For the text-containing cell, return its midpoint in (x, y) coordinate format. 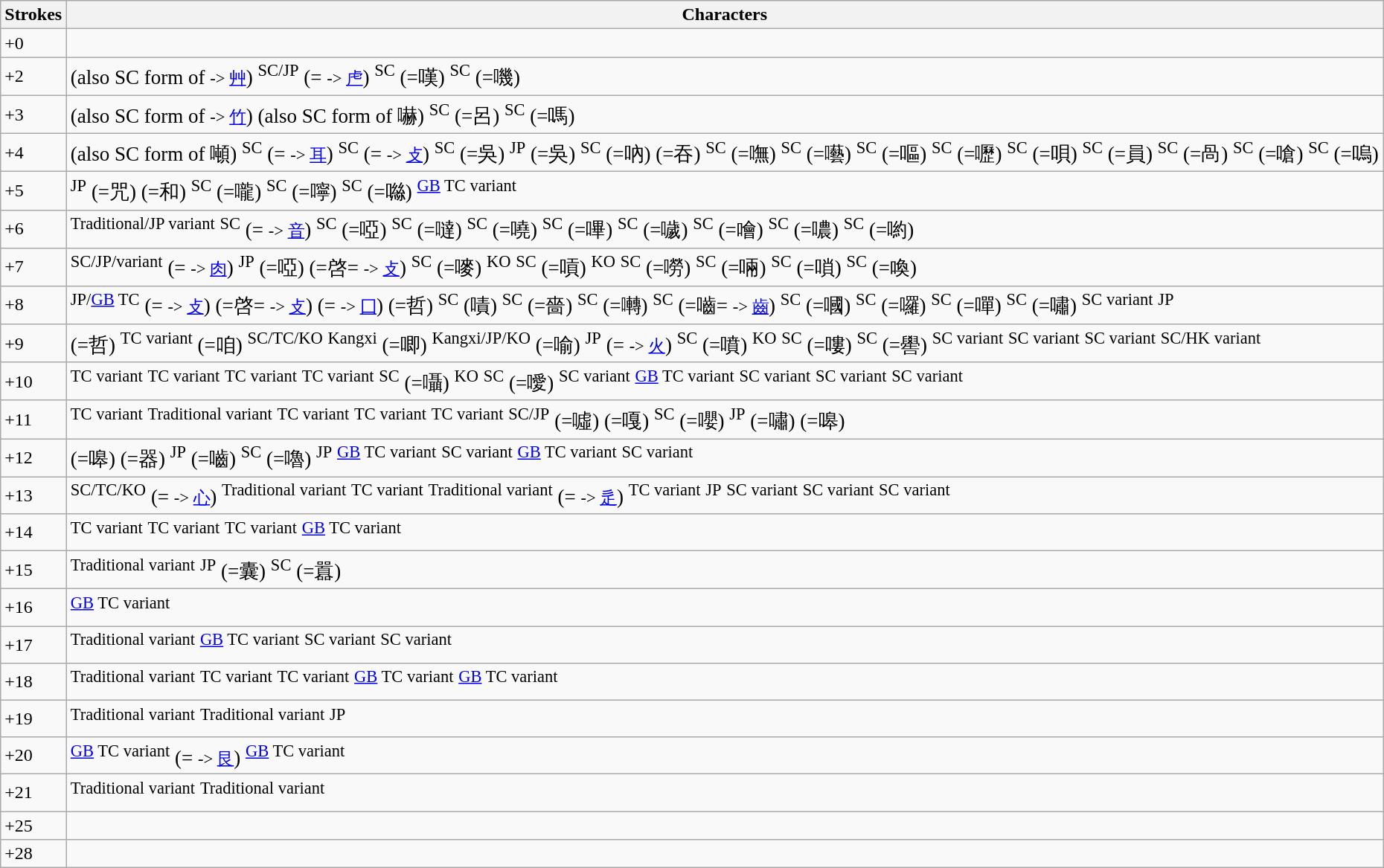
TC variant TC variant TC variant TC variant SC (=囁) KO SC (=噯) SC variant GB TC variant SC variant SC variant SC variant (725, 381)
Traditional/JP variant SC (= -> 音) SC (=啞) SC (=噠) SC (=嘵) SC (=嗶) SC (=噦) SC (=噲) SC (=噥) SC (=喲) (725, 229)
+2 (33, 76)
+17 (33, 645)
+13 (33, 495)
+19 (33, 718)
+12 (33, 458)
+25 (33, 825)
Characters (725, 15)
(also SC form of 噸) SC (= -> 耳) SC (= -> 攴) SC (=吳) JP (=吳) SC (=吶) (=吞) SC (=嘸) SC (=囈) SC (=嘔) SC (=嚦) SC (=唄) SC (=員) SC (=咼) SC (=嗆) SC (=嗚) (725, 152)
Traditional variant Traditional variant (725, 793)
+4 (33, 152)
TC variant TC variant TC variant GB TC variant (725, 533)
+6 (33, 229)
JP (=咒) (=和) SC (=嚨) SC (=嚀) SC (=噝) GB TC variant (725, 190)
SC/TC/KO (= -> 心) Traditional variant TC variant Traditional variant (= -> 辵) TC variant JP SC variant SC variant SC variant (725, 495)
(=嗥) (=器) JP (=嚙) SC (=嚕) JP GB TC variant SC variant GB TC variant SC variant (725, 458)
(also SC form of -> 竹) (also SC form of 嚇) SC (=呂) SC (=嗎) (725, 115)
+21 (33, 793)
Traditional variant JP (=囊) SC (=囂) (725, 570)
+15 (33, 570)
SC/JP/variant (= -> 肉) JP (=啞) (=啓= -> 攴) SC (=嘜) KO SC (=嗊) KO SC (=嘮) SC (=啢) SC (=嗩) SC (=喚) (725, 266)
+0 (33, 43)
JP/GB TC (= -> 攴) (=啓= -> 攴) (= -> 囗) (=哲) SC (嘖) SC (=嗇) SC (=囀) SC (=嚙= -> 齒) SC (=嘓) SC (=囉) SC (=嘽) SC (=嘯) SC variant JP (725, 305)
Traditional variant GB TC variant SC variant SC variant (725, 645)
+11 (33, 419)
+8 (33, 305)
Traditional variant TC variant TC variant GB TC variant GB TC variant (725, 681)
+5 (33, 190)
Strokes (33, 15)
+3 (33, 115)
GB TC variant (= -> 艮) GB TC variant (725, 756)
Traditional variant Traditional variant JP (725, 718)
(also SC form of -> 艸) SC/JP (= -> 虍) SC (=嘆) SC (=嘰) (725, 76)
+14 (33, 533)
(=哲) TC variant (=咱) SC/TC/KO Kangxi (=唧) Kangxi/JP/KO (=喻) JP (= -> 火) SC (=噴) KO SC (=嘍) SC (=嚳) SC variant SC variant SC variant SC/HK variant (725, 344)
GB TC variant (725, 608)
+10 (33, 381)
+20 (33, 756)
+18 (33, 681)
+7 (33, 266)
TC variant Traditional variant TC variant TC variant TC variant SC/JP (=噓) (=嘎) SC (=嚶) JP (=嘯) (=嗥) (725, 419)
+28 (33, 854)
+9 (33, 344)
+16 (33, 608)
